Return [x, y] of the center of cell containing provided text 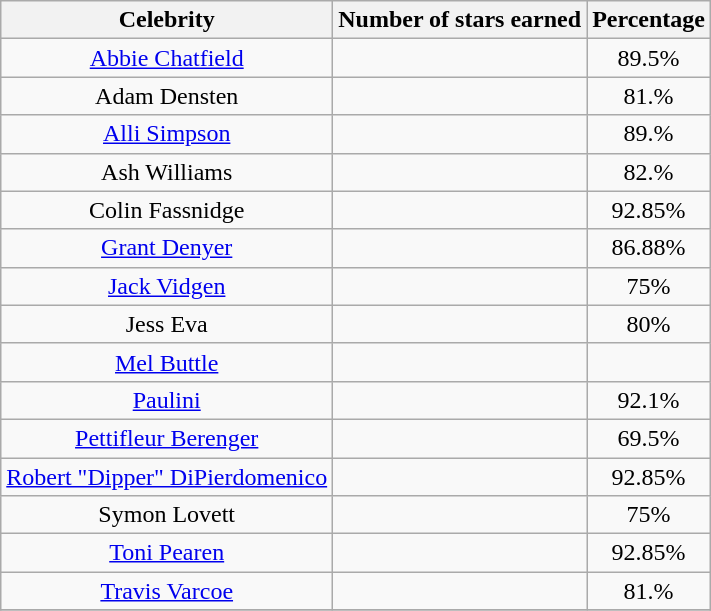
Travis Varcoe [167, 591]
Celebrity [167, 20]
Mel Buttle [167, 362]
Robert "Dipper" DiPierdomenico [167, 477]
Percentage [649, 20]
69.5% [649, 438]
Toni Pearen [167, 553]
Number of stars earned [460, 20]
82.% [649, 172]
Paulini [167, 400]
Jack Vidgen [167, 286]
Colin Fassnidge [167, 210]
Grant Denyer [167, 248]
Jess Eva [167, 324]
86.88% [649, 248]
89.% [649, 134]
Abbie Chatfield [167, 58]
80% [649, 324]
Pettifleur Berenger [167, 438]
Ash Williams [167, 172]
Adam Densten [167, 96]
Symon Lovett [167, 515]
92.1% [649, 400]
89.5% [649, 58]
Alli Simpson [167, 134]
